Find where the given text appears and provide that cell's center as [x, y] coordinate. 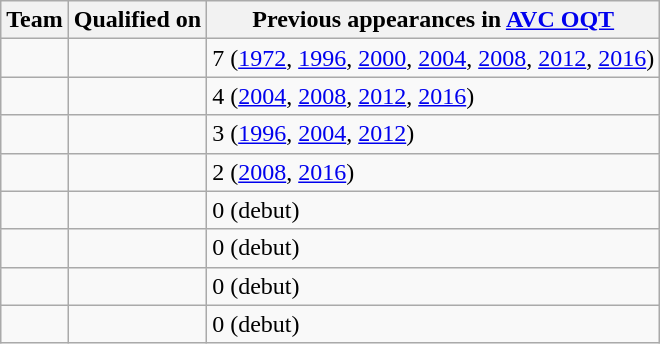
Previous appearances in AVC OQT [434, 20]
3 (1996, 2004, 2012) [434, 134]
Qualified on [137, 20]
2 (2008, 2016) [434, 172]
4 (2004, 2008, 2012, 2016) [434, 96]
Team [35, 20]
7 (1972, 1996, 2000, 2004, 2008, 2012, 2016) [434, 58]
